From the cell containing the given text, extract its center point as (x, y) coordinate. 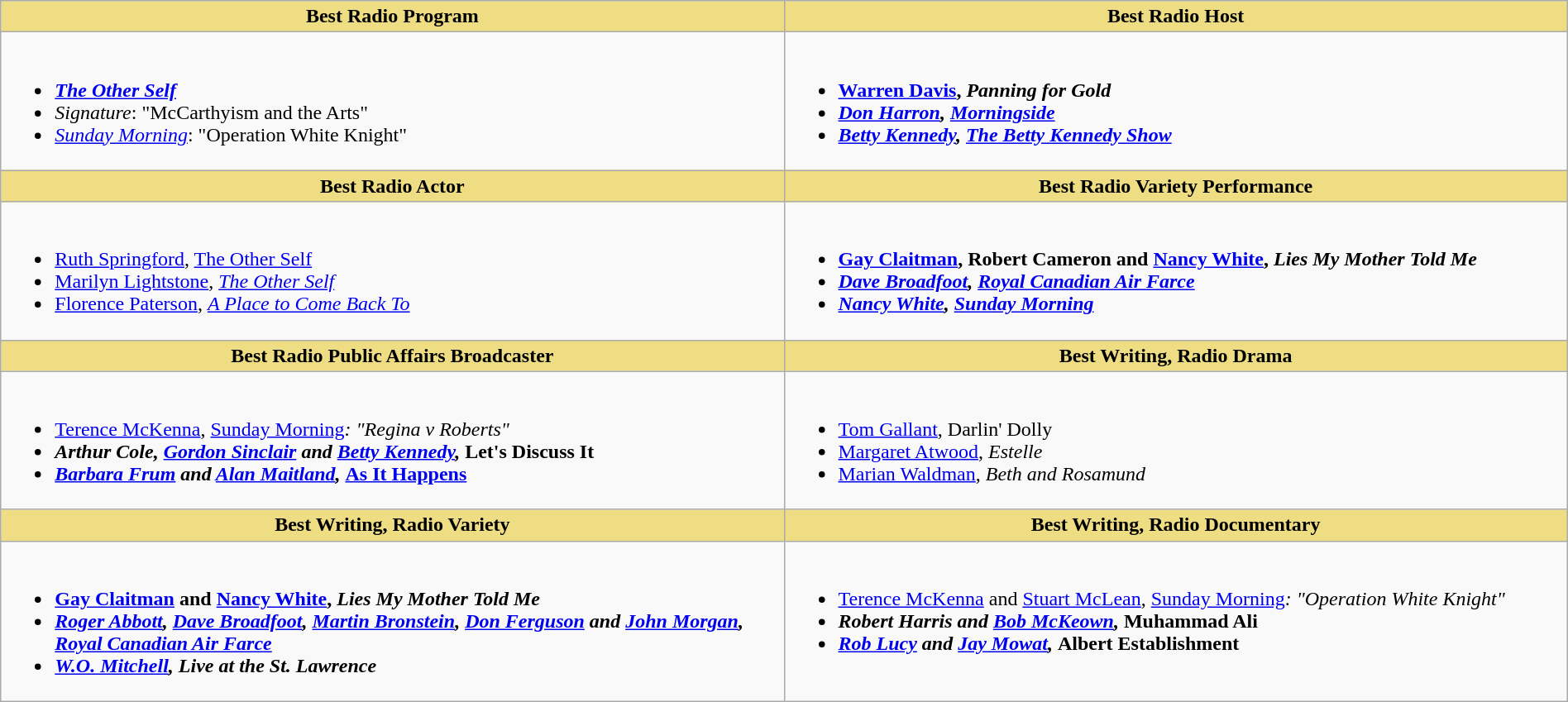
Best Radio Program (392, 17)
Best Radio Variety Performance (1176, 186)
Gay Claitman, Robert Cameron and Nancy White, Lies My Mother Told MeDave Broadfoot, Royal Canadian Air FarceNancy White, Sunday Morning (1176, 271)
Best Radio Actor (392, 186)
Ruth Springford, The Other SelfMarilyn Lightstone, The Other SelfFlorence Paterson, A Place to Come Back To (392, 271)
Best Radio Public Affairs Broadcaster (392, 356)
Best Writing, Radio Documentary (1176, 525)
Warren Davis, Panning for GoldDon Harron, MorningsideBetty Kennedy, The Betty Kennedy Show (1176, 101)
The Other SelfSignature: "McCarthyism and the Arts"Sunday Morning: "Operation White Knight" (392, 101)
Best Radio Host (1176, 17)
Best Writing, Radio Drama (1176, 356)
Best Writing, Radio Variety (392, 525)
Tom Gallant, Darlin' DollyMargaret Atwood, EstelleMarian Waldman, Beth and Rosamund (1176, 440)
